Detect which cell encompasses the target text, then output its [x, y] center coordinate. 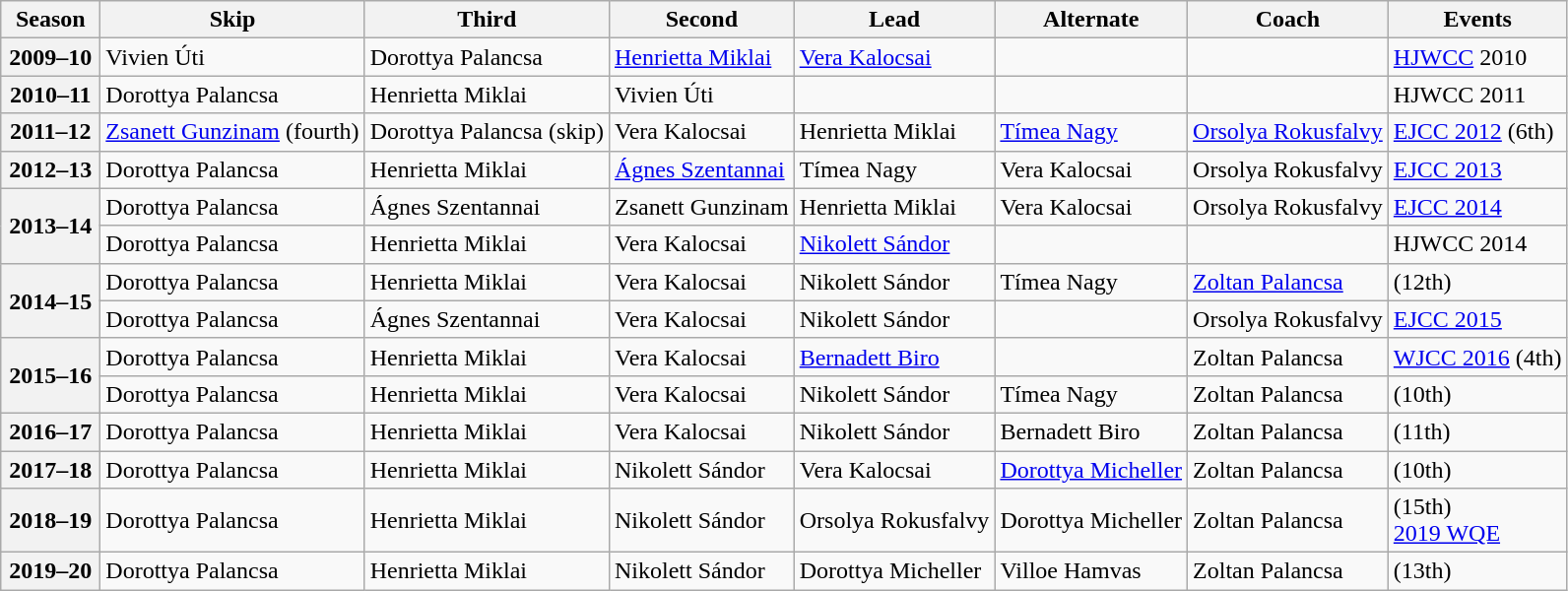
HJWCC 2014 [1477, 244]
Third [487, 20]
2016–17 [51, 431]
2014–15 [51, 300]
Alternate [1091, 20]
(15th)2019 WQE [1477, 520]
2013–14 [51, 226]
Skip [232, 20]
Coach [1288, 20]
Zsanett Gunzinam [701, 207]
(13th) [1477, 571]
2011–12 [51, 132]
2017–18 [51, 470]
Dorottya Palancsa (skip) [487, 132]
EJCC 2012 (6th) [1477, 132]
EJCC 2014 [1477, 207]
Zsanett Gunzinam (fourth) [232, 132]
2018–19 [51, 520]
HJWCC 2010 [1477, 57]
EJCC 2013 [1477, 169]
Second [701, 20]
Villoe Hamvas [1091, 571]
2015–16 [51, 375]
2009–10 [51, 57]
2010–11 [51, 95]
Events [1477, 20]
HJWCC 2011 [1477, 95]
(12th) [1477, 282]
Season [51, 20]
2012–13 [51, 169]
Lead [894, 20]
WJCC 2016 (4th) [1477, 357]
(11th) [1477, 431]
EJCC 2015 [1477, 319]
2019–20 [51, 571]
